For the text-containing cell, return its midpoint in (X, Y) coordinate format. 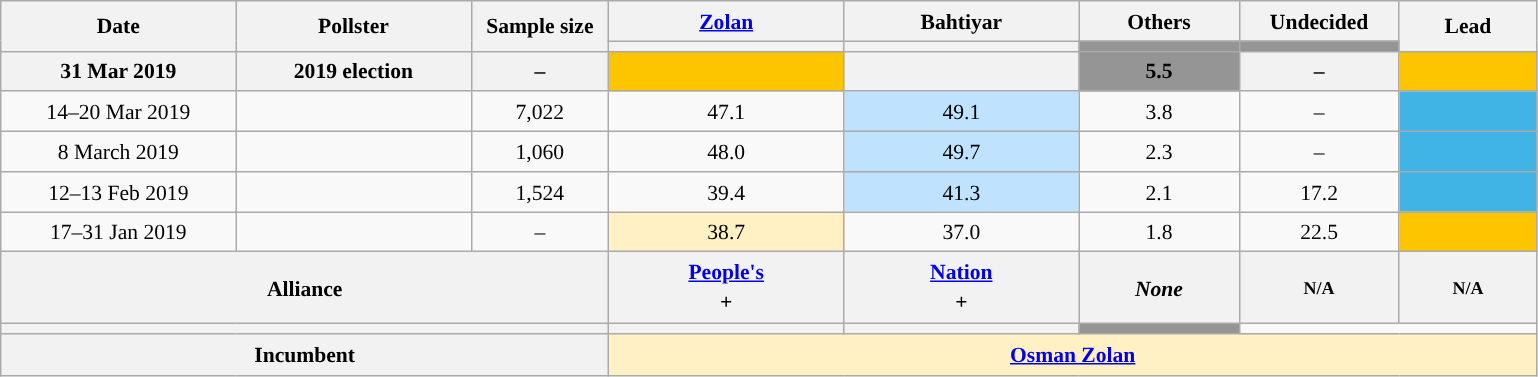
12–13 Feb 2019 (118, 192)
Osman Zolan (1073, 355)
37.0 (962, 232)
Undecided (1319, 21)
2019 election (354, 71)
1.8 (1159, 232)
8 March 2019 (118, 152)
48.0 (726, 152)
22.5 (1319, 232)
38.7 (726, 232)
3.8 (1159, 112)
2.1 (1159, 192)
39.4 (726, 192)
49.7 (962, 152)
49.1 (962, 112)
Date (118, 26)
Others (1159, 21)
Incumbent (305, 355)
1,524 (540, 192)
None (1159, 288)
2.3 (1159, 152)
Zolan (726, 21)
31 Mar 2019 (118, 71)
Lead (1468, 26)
People's + (726, 288)
47.1 (726, 112)
14–20 Mar 2019 (118, 112)
1,060 (540, 152)
41.3 (962, 192)
Bahtiyar (962, 21)
5.5 (1159, 71)
Sample size (540, 26)
7,022 (540, 112)
Alliance (305, 288)
Pollster (354, 26)
17.2 (1319, 192)
Nation + (962, 288)
17–31 Jan 2019 (118, 232)
